Identify which cell holds the provided text, then report its (x, y) central coordinate. 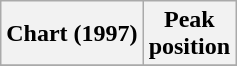
Chart (1997) (72, 34)
Peakposition (189, 34)
